Return (x, y) of the center of cell containing provided text 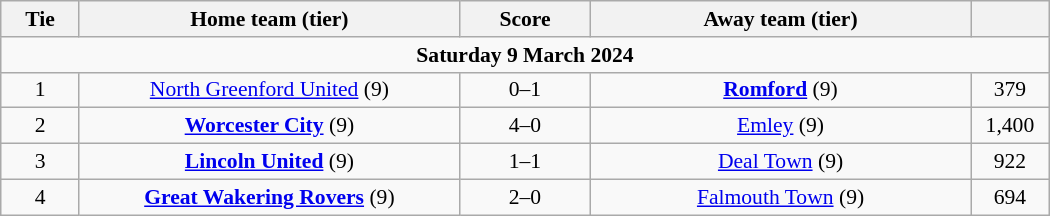
2 (40, 126)
Deal Town (9) (781, 162)
Score (524, 19)
3 (40, 162)
1,400 (1010, 126)
Emley (9) (781, 126)
Home team (tier) (269, 19)
1–1 (524, 162)
694 (1010, 197)
0–1 (524, 90)
Romford (9) (781, 90)
Saturday 9 March 2024 (525, 55)
North Greenford United (9) (269, 90)
Lincoln United (9) (269, 162)
4–0 (524, 126)
Great Wakering Rovers (9) (269, 197)
Worcester City (9) (269, 126)
4 (40, 197)
Tie (40, 19)
Falmouth Town (9) (781, 197)
2–0 (524, 197)
1 (40, 90)
922 (1010, 162)
Away team (tier) (781, 19)
379 (1010, 90)
